For the text-containing cell, return its midpoint in [X, Y] coordinate format. 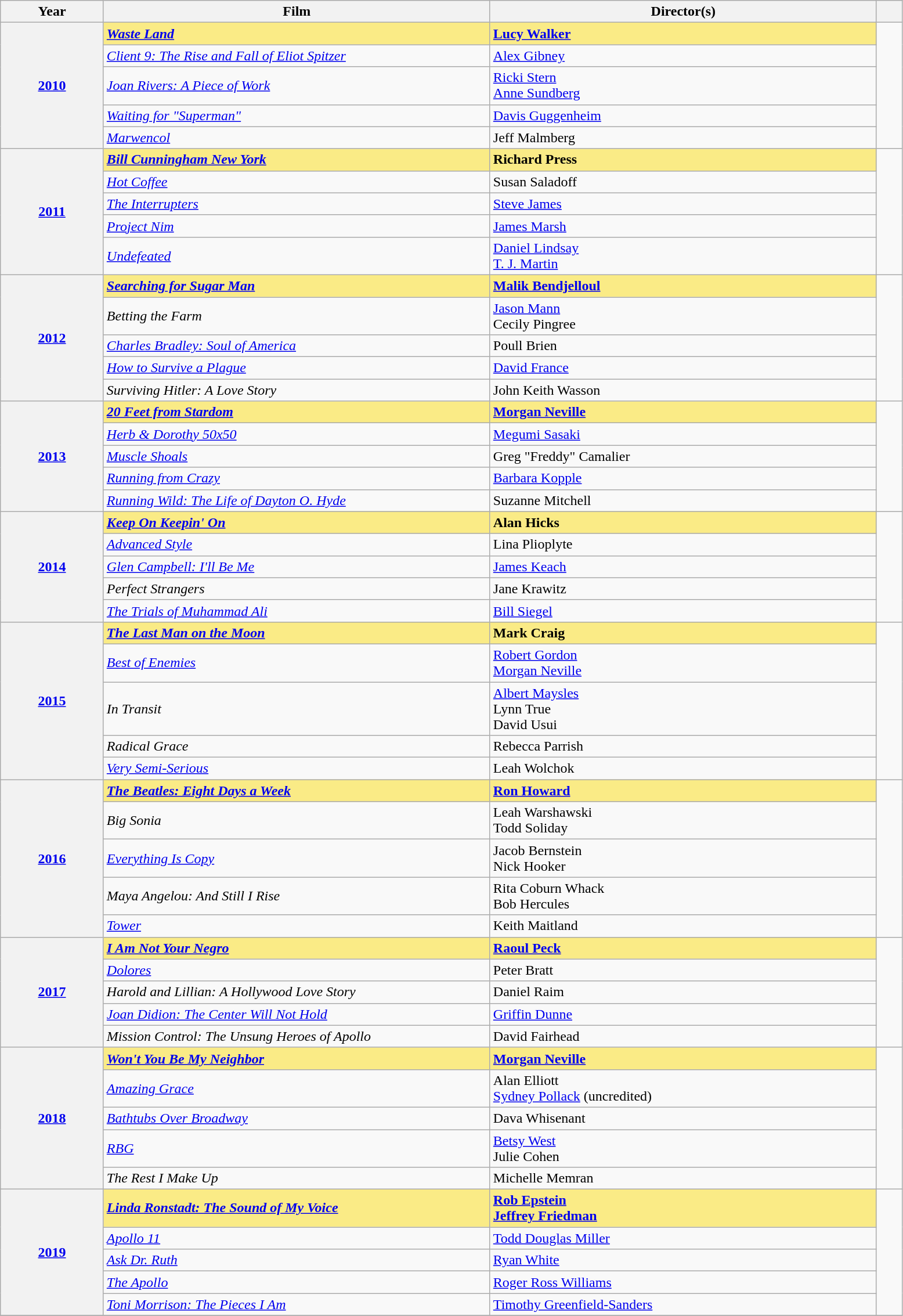
Very Semi-Serious [297, 769]
Albert Maysles Lynn True David Usui [683, 708]
Alan Elliott Sydney Pollack (uncredited) [683, 1088]
Bill Siegel [683, 611]
Richard Press [683, 160]
Todd Douglas Miller [683, 1238]
Rita Coburn Whack Bob Hercules [683, 896]
Suzanne Mitchell [683, 500]
Amazing Grace [297, 1088]
Barbara Kopple [683, 478]
2019 [52, 1253]
James Keach [683, 567]
Jacob Bernstein Nick Hooker [683, 858]
2013 [52, 456]
How to Survive a Plague [297, 368]
Leah Wolchok [683, 769]
The Rest I Make Up [297, 1178]
Undefeated [297, 255]
Surviving Hitler: A Love Story [297, 390]
Bill Cunningham New York [297, 160]
Megumi Sasaki [683, 434]
Marwencol [297, 138]
David Fairhead [683, 1036]
James Marsh [683, 226]
Robert Gordon Morgan Neville [683, 663]
The Trials of Muhammad Ali [297, 611]
Dolores [297, 970]
Timothy Greenfield-Sanders [683, 1304]
Ask Dr. Ruth [297, 1260]
Bathtubs Over Broadway [297, 1118]
Jason Mann Cecily Pingree [683, 316]
2015 [52, 700]
Poull Brien [683, 346]
Glen Campbell: I'll Be Me [297, 567]
I Am Not Your Negro [297, 948]
2011 [52, 211]
Joan Didion: The Center Will Not Hold [297, 1014]
Won't You Be My Neighbor [297, 1058]
20 Feet from Stardom [297, 412]
In Transit [297, 708]
Keith Maitland [683, 926]
Ricki Stern Anne Sundberg [683, 86]
Running from Crazy [297, 478]
Muscle Shoals [297, 456]
Harold and Lillian: A Hollywood Love Story [297, 992]
Film [297, 12]
Leah Warshawski Todd Soliday [683, 821]
Project Nim [297, 226]
Client 9: The Rise and Fall of Eliot Spitzer [297, 56]
Michelle Memran [683, 1178]
The Interrupters [297, 204]
Joan Rivers: A Piece of Work [297, 86]
Everything Is Copy [297, 858]
The Beatles: Eight Days a Week [297, 791]
Roger Ross Williams [683, 1282]
John Keith Wasson [683, 390]
Betsy West Julie Cohen [683, 1148]
Rob Epstein Jeffrey Friedman [683, 1209]
Radical Grace [297, 747]
Charles Bradley: Soul of America [297, 346]
2014 [52, 567]
Hot Coffee [297, 182]
The Last Man on the Moon [297, 633]
Raoul Peck [683, 948]
Tower [297, 926]
David France [683, 368]
2012 [52, 338]
Rebecca Parrish [683, 747]
2010 [52, 86]
Ron Howard [683, 791]
Searching for Sugar Man [297, 286]
Susan Saladoff [683, 182]
Waiting for "Superman" [297, 116]
Jane Krawitz [683, 589]
Malik Bendjelloul [683, 286]
Ryan White [683, 1260]
2017 [52, 992]
Advanced Style [297, 545]
Best of Enemies [297, 663]
Keep On Keepin' On [297, 522]
Linda Ronstadt: The Sound of My Voice [297, 1209]
2018 [52, 1118]
Daniel Lindsay T. J. Martin [683, 255]
Running Wild: The Life of Dayton O. Hyde [297, 500]
Steve James [683, 204]
Daniel Raim [683, 992]
Greg "Freddy" Camalier [683, 456]
Year [52, 12]
Jeff Malmberg [683, 138]
Davis Guggenheim [683, 116]
RBG [297, 1148]
Waste Land [297, 34]
Maya Angelou: And Still I Rise [297, 896]
Mission Control: The Unsung Heroes of Apollo [297, 1036]
Lina Plioplyte [683, 545]
Alan Hicks [683, 522]
Peter Bratt [683, 970]
The Apollo [297, 1282]
Perfect Strangers [297, 589]
Director(s) [683, 12]
Alex Gibney [683, 56]
Dava Whisenant [683, 1118]
Toni Morrison: The Pieces I Am [297, 1304]
Mark Craig [683, 633]
Griffin Dunne [683, 1014]
Lucy Walker [683, 34]
Apollo 11 [297, 1238]
Herb & Dorothy 50x50 [297, 434]
Big Sonia [297, 821]
Betting the Farm [297, 316]
2016 [52, 858]
